Find where the given text appears and provide that cell's center as [X, Y] coordinate. 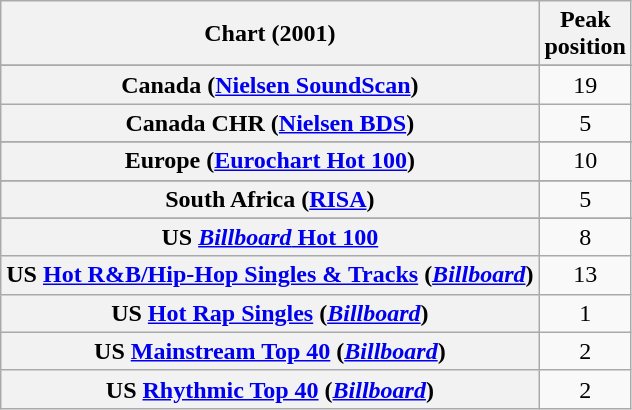
US Billboard Hot 100 [270, 237]
1 [585, 313]
Canada (Nielsen SoundScan) [270, 85]
Peakposition [585, 34]
Chart (2001) [270, 34]
10 [585, 161]
US Mainstream Top 40 (Billboard) [270, 351]
13 [585, 275]
US Hot Rap Singles (Billboard) [270, 313]
South Africa (RISA) [270, 199]
US Rhythmic Top 40 (Billboard) [270, 389]
Europe (Eurochart Hot 100) [270, 161]
8 [585, 237]
Canada CHR (Nielsen BDS) [270, 123]
19 [585, 85]
US Hot R&B/Hip-Hop Singles & Tracks (Billboard) [270, 275]
